Locate the cell with the specified text and output its [x, y] center coordinate. 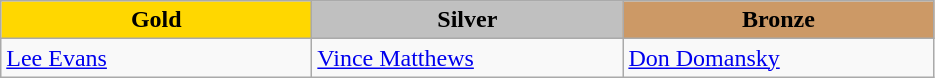
Bronze [778, 20]
Silver [468, 20]
Gold [156, 20]
Don Domansky [778, 58]
Lee Evans [156, 58]
Vince Matthews [468, 58]
